Search for the cell housing the specified text and yield its (X, Y) center coordinate. 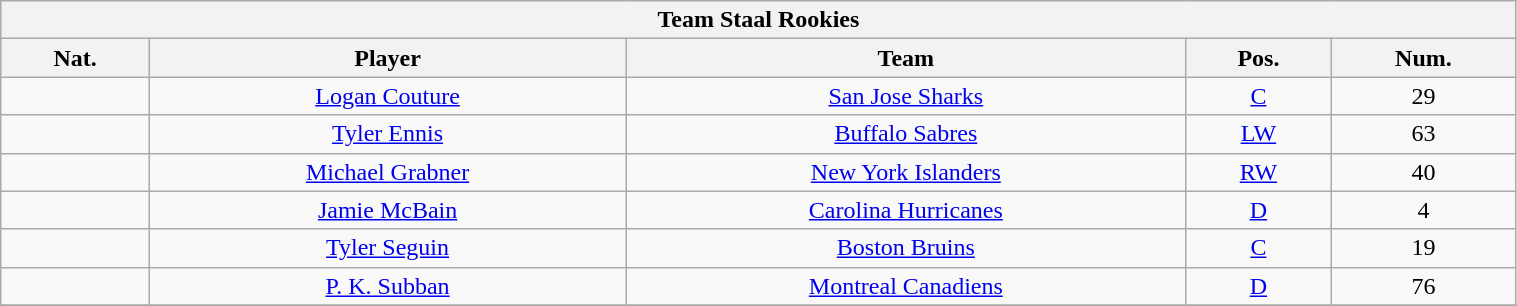
4 (1424, 210)
RW (1258, 172)
P. K. Subban (387, 286)
Boston Bruins (906, 248)
63 (1424, 134)
Pos. (1258, 58)
Carolina Hurricanes (906, 210)
Buffalo Sabres (906, 134)
76 (1424, 286)
San Jose Sharks (906, 96)
Team Staal Rookies (758, 20)
Num. (1424, 58)
Player (387, 58)
New York Islanders (906, 172)
40 (1424, 172)
Jamie McBain (387, 210)
Tyler Seguin (387, 248)
Montreal Canadiens (906, 286)
19 (1424, 248)
Michael Grabner (387, 172)
Team (906, 58)
LW (1258, 134)
Nat. (76, 58)
Tyler Ennis (387, 134)
Logan Couture (387, 96)
29 (1424, 96)
